Provide the [X, Y] coordinate of the cell's center where the given text is located.  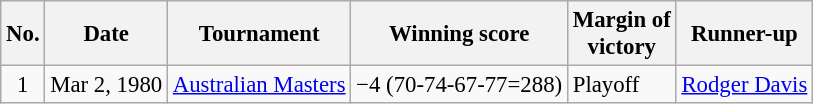
Date [106, 34]
Playoff [622, 85]
Margin ofvictory [622, 34]
No. [23, 34]
Australian Masters [258, 85]
Mar 2, 1980 [106, 85]
−4 (70-74-67-77=288) [460, 85]
1 [23, 85]
Winning score [460, 34]
Rodger Davis [744, 85]
Runner-up [744, 34]
Tournament [258, 34]
